Determine the (x, y) coordinate at the center of the cell enclosing the given text.  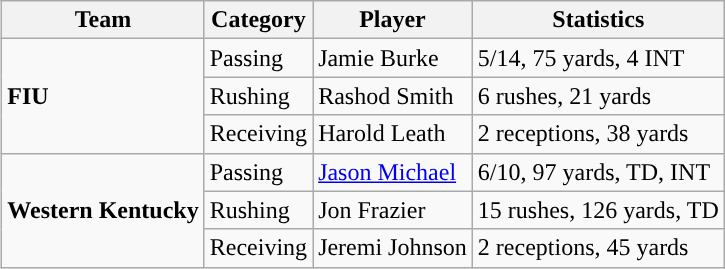
15 rushes, 126 yards, TD (598, 210)
Statistics (598, 20)
Harold Leath (393, 134)
FIU (103, 96)
Category (258, 20)
6/10, 97 yards, TD, INT (598, 172)
5/14, 75 yards, 4 INT (598, 58)
2 receptions, 38 yards (598, 134)
6 rushes, 21 yards (598, 96)
Rashod Smith (393, 96)
Team (103, 20)
Player (393, 20)
2 receptions, 45 yards (598, 248)
Western Kentucky (103, 210)
Jon Frazier (393, 210)
Jamie Burke (393, 58)
Jason Michael (393, 172)
Jeremi Johnson (393, 248)
